Search for the cell housing the specified text and yield its (X, Y) center coordinate. 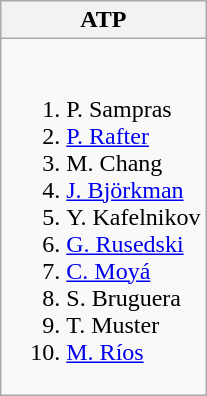
ATP (104, 20)
P. Sampras P. Rafter M. Chang J. Björkman Y. Kafelnikov G. Rusedski C. Moyá S. Bruguera T. Muster M. Ríos (104, 217)
